Provide the (x, y) coordinate of the cell's center where the given text is located.  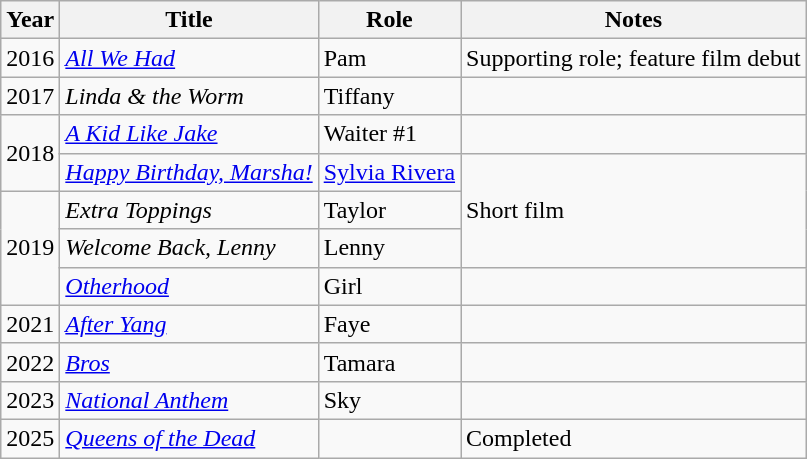
Lenny (389, 248)
Linda & the Worm (189, 96)
Otherhood (189, 286)
Short film (634, 210)
Notes (634, 20)
Bros (189, 362)
Role (389, 20)
Pam (389, 58)
Extra Toppings (189, 210)
2019 (30, 248)
Year (30, 20)
Sky (389, 400)
All We Had (189, 58)
Title (189, 20)
A Kid Like Jake (189, 134)
Tiffany (389, 96)
Tamara (389, 362)
Waiter #1 (389, 134)
Completed (634, 438)
National Anthem (189, 400)
Faye (389, 324)
Sylvia Rivera (389, 172)
Welcome Back, Lenny (189, 248)
Taylor (389, 210)
Happy Birthday, Marsha! (189, 172)
2017 (30, 96)
2022 (30, 362)
2021 (30, 324)
2025 (30, 438)
After Yang (189, 324)
Queens of the Dead (189, 438)
2016 (30, 58)
2023 (30, 400)
Supporting role; feature film debut (634, 58)
2018 (30, 153)
Girl (389, 286)
